Find where the given text appears and provide that cell's center as [x, y] coordinate. 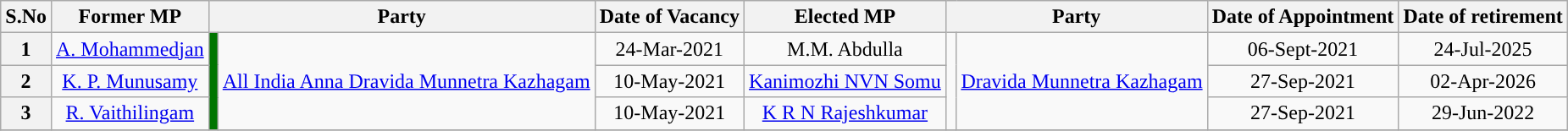
Date of Vacancy [669, 17]
R. Vaithilingam [130, 113]
K. P. Munusamy [130, 81]
M.M. Abdulla [845, 49]
Elected MP [845, 17]
K R N Rajeshkumar [845, 113]
06-Sept-2021 [1303, 49]
3 [26, 113]
2 [26, 81]
Dravida Munnetra Kazhagam [1082, 81]
All India Anna Dravida Munnetra Kazhagam [407, 81]
1 [26, 49]
Kanimozhi NVN Somu [845, 81]
29-Jun-2022 [1482, 113]
A. Mohammedjan [130, 49]
24-Mar-2021 [669, 49]
Date of Appointment [1303, 17]
02-Apr-2026 [1482, 81]
Former MP [130, 17]
24-Jul-2025 [1482, 49]
S.No [26, 17]
Date of retirement [1482, 17]
